Locate the cell with the specified text and output its [X, Y] center coordinate. 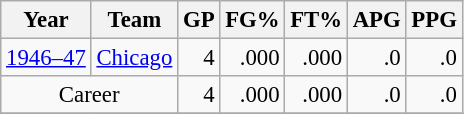
FG% [252, 20]
Career [90, 95]
Team [134, 20]
Year [46, 20]
GP [199, 20]
PPG [434, 20]
Chicago [134, 58]
FT% [316, 20]
APG [376, 20]
1946–47 [46, 58]
